From the cell containing the given text, extract its center point as [x, y] coordinate. 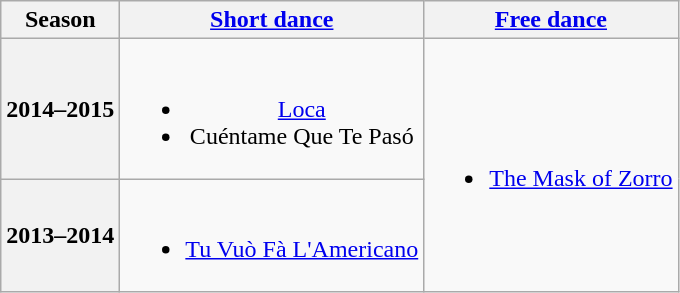
Loca Cuéntame Que Te Pasó [272, 109]
Short dance [272, 20]
Tu Vuò Fà L'Americano [272, 236]
2013–2014 [60, 236]
Season [60, 20]
Free dance [551, 20]
The Mask of Zorro [551, 166]
2014–2015 [60, 109]
